Detect which cell encompasses the target text, then output its (x, y) center coordinate. 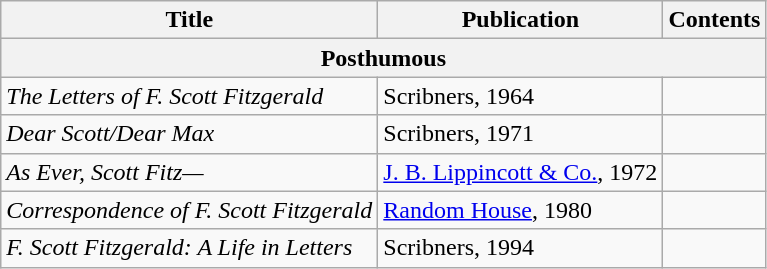
Title (190, 20)
Scribners, 1971 (520, 134)
Dear Scott/Dear Max (190, 134)
Scribners, 1994 (520, 248)
Posthumous (384, 58)
Correspondence of F. Scott Fitzgerald (190, 210)
Publication (520, 20)
As Ever, Scott Fitz— (190, 172)
Scribners, 1964 (520, 96)
F. Scott Fitzgerald: A Life in Letters (190, 248)
J. B. Lippincott & Co., 1972 (520, 172)
Random House, 1980 (520, 210)
The Letters of F. Scott Fitzgerald (190, 96)
Contents (714, 20)
